Output the [x, y] coordinate of the center of the cell containing the given text.  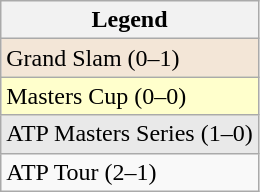
Masters Cup (0–0) [130, 96]
ATP Masters Series (1–0) [130, 134]
ATP Tour (2–1) [130, 172]
Grand Slam (0–1) [130, 58]
Legend [130, 20]
